Return the [X, Y] coordinate for the center point of the cell that contains the specified text.  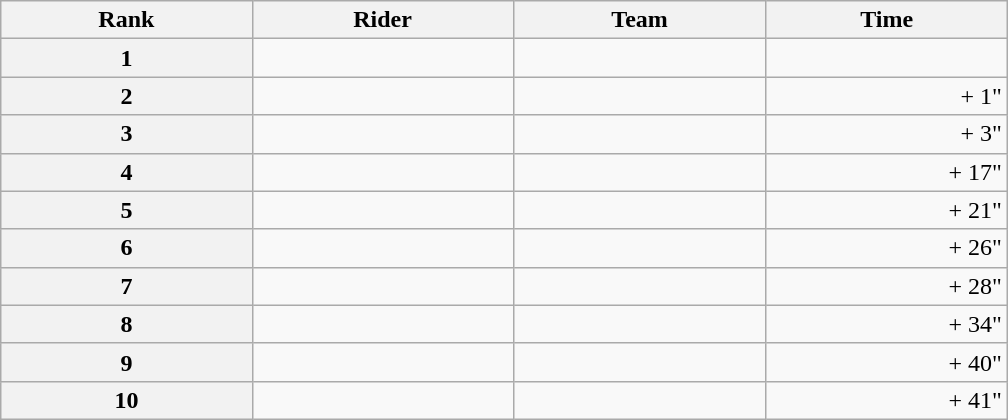
7 [126, 286]
+ 34" [886, 324]
+ 41" [886, 400]
10 [126, 400]
9 [126, 362]
3 [126, 134]
+ 17" [886, 172]
+ 40" [886, 362]
2 [126, 96]
+ 1" [886, 96]
8 [126, 324]
Time [886, 20]
1 [126, 58]
+ 28" [886, 286]
+ 26" [886, 248]
6 [126, 248]
5 [126, 210]
Rank [126, 20]
+ 3" [886, 134]
4 [126, 172]
+ 21" [886, 210]
Rider [382, 20]
Team [640, 20]
